Detect which cell encompasses the target text, then output its (X, Y) center coordinate. 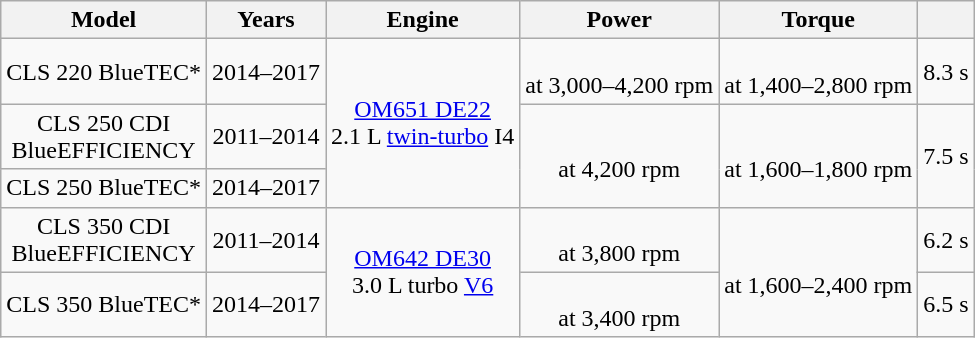
at 3,800 rpm (620, 240)
6.2 s (946, 240)
Torque (818, 20)
Model (104, 20)
7.5 s (946, 156)
CLS 250 BlueTEC* (104, 188)
at 1,400–2,800 rpm (818, 72)
CLS 350 BlueTEC* (104, 304)
Power (620, 20)
at 1,600–1,800 rpm (818, 156)
at 1,600–2,400 rpm (818, 272)
at 4,200 rpm (620, 156)
Years (266, 20)
at 3,400 rpm (620, 304)
OM651 DE22 2.1 L twin-turbo I4 (423, 123)
OM642 DE30 3.0 L turbo V6 (423, 272)
CLS 350 CDIBlueEFFICIENCY (104, 240)
6.5 s (946, 304)
Engine (423, 20)
at 3,000–4,200 rpm (620, 72)
CLS 220 BlueTEC* (104, 72)
CLS 250 CDI BlueEFFICIENCY (104, 136)
8.3 s (946, 72)
